From the cell containing the given text, extract its center point as (x, y) coordinate. 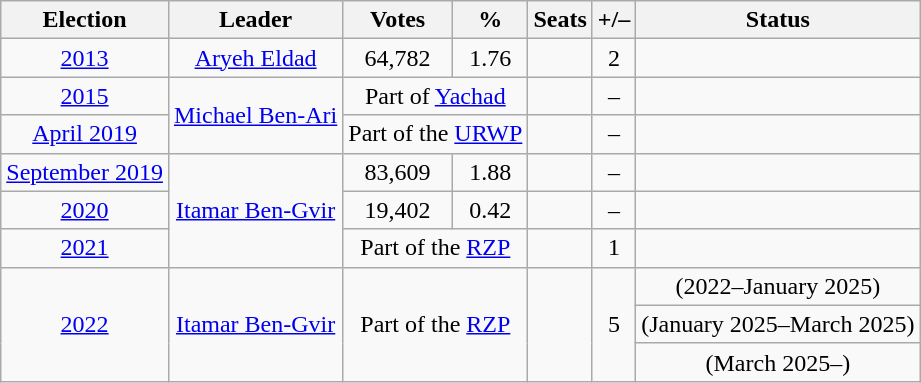
2020 (85, 210)
2013 (85, 58)
(2022–January 2025) (778, 286)
April 2019 (85, 134)
0.42 (490, 210)
Votes (398, 20)
% (490, 20)
+/– (614, 20)
Aryeh Eldad (255, 58)
83,609 (398, 172)
(March 2025–) (778, 362)
1 (614, 248)
5 (614, 324)
Leader (255, 20)
Part of Yachad (436, 96)
(January 2025–March 2025) (778, 324)
2022 (85, 324)
1.88 (490, 172)
Part of the URWP (436, 134)
Seats (560, 20)
19,402 (398, 210)
Status (778, 20)
64,782 (398, 58)
Michael Ben-Ari (255, 115)
2 (614, 58)
Election (85, 20)
2015 (85, 96)
1.76 (490, 58)
September 2019 (85, 172)
2021 (85, 248)
